From the cell containing the given text, extract its center point as (X, Y) coordinate. 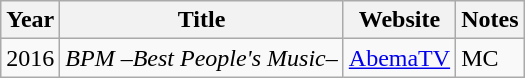
AbemaTV (399, 58)
BPM –Best People's Music– (202, 58)
2016 (30, 58)
Website (399, 20)
MC (490, 58)
Title (202, 20)
Year (30, 20)
Notes (490, 20)
